Capture the cell that displays the provided text and extract its (x, y) central coordinate. 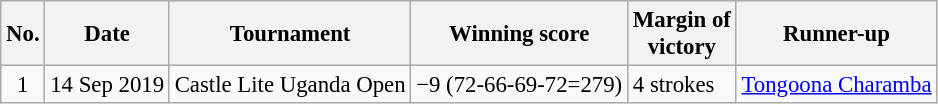
−9 (72-66-69-72=279) (520, 85)
14 Sep 2019 (107, 85)
No. (23, 34)
Margin ofvictory (682, 34)
Tournament (290, 34)
4 strokes (682, 85)
Winning score (520, 34)
Castle Lite Uganda Open (290, 85)
Runner-up (836, 34)
Tongoona Charamba (836, 85)
1 (23, 85)
Date (107, 34)
